For the text-containing cell, return its midpoint in (X, Y) coordinate format. 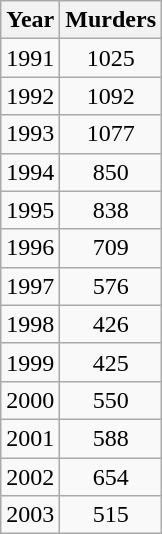
2001 (30, 438)
1992 (30, 96)
654 (111, 477)
1996 (30, 248)
1998 (30, 324)
1077 (111, 134)
2002 (30, 477)
2000 (30, 400)
1999 (30, 362)
1991 (30, 58)
576 (111, 286)
1025 (111, 58)
515 (111, 515)
1994 (30, 172)
1995 (30, 210)
550 (111, 400)
1092 (111, 96)
850 (111, 172)
1997 (30, 286)
426 (111, 324)
Murders (111, 20)
709 (111, 248)
2003 (30, 515)
1993 (30, 134)
838 (111, 210)
588 (111, 438)
425 (111, 362)
Year (30, 20)
